Return the (x, y) coordinate for the center point of the cell that contains the specified text.  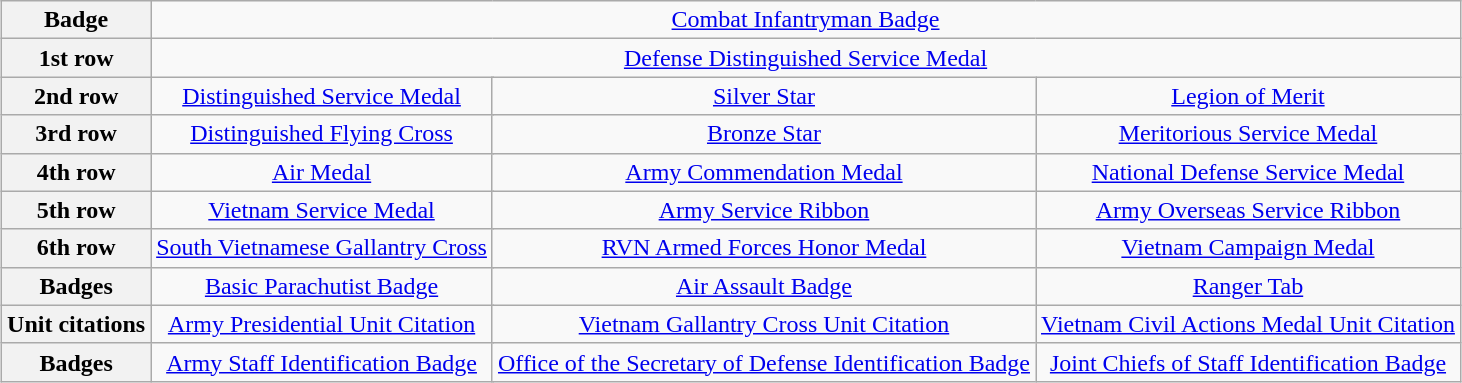
Unit citations (76, 324)
Army Presidential Unit Citation (322, 324)
Army Commendation Medal (764, 172)
Bronze Star (764, 134)
Vietnam Gallantry Cross Unit Citation (764, 324)
1st row (76, 58)
Legion of Merit (1248, 96)
Vietnam Service Medal (322, 210)
Army Overseas Service Ribbon (1248, 210)
Army Service Ribbon (764, 210)
South Vietnamese Gallantry Cross (322, 248)
Defense Distinguished Service Medal (806, 58)
National Defense Service Medal (1248, 172)
Distinguished Service Medal (322, 96)
Badge (76, 20)
Meritorious Service Medal (1248, 134)
Distinguished Flying Cross (322, 134)
Vietnam Campaign Medal (1248, 248)
Office of the Secretary of Defense Identification Badge (764, 362)
Ranger Tab (1248, 286)
Joint Chiefs of Staff Identification Badge (1248, 362)
Combat Infantryman Badge (806, 20)
2nd row (76, 96)
4th row (76, 172)
5th row (76, 210)
Air Assault Badge (764, 286)
Basic Parachutist Badge (322, 286)
Silver Star (764, 96)
Air Medal (322, 172)
Army Staff Identification Badge (322, 362)
Vietnam Civil Actions Medal Unit Citation (1248, 324)
6th row (76, 248)
3rd row (76, 134)
RVN Armed Forces Honor Medal (764, 248)
